From the cell containing the given text, extract its center point as [X, Y] coordinate. 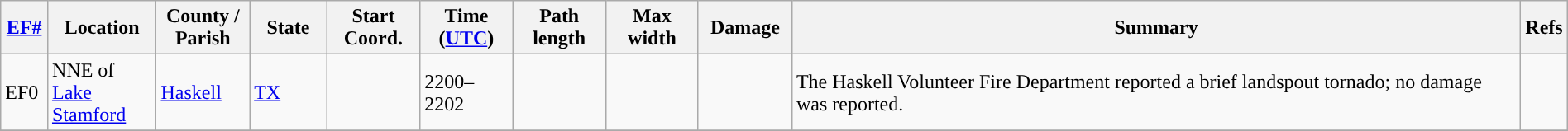
NNE of Lake Stamford [102, 92]
EF# [25, 28]
Summary [1156, 28]
Start Coord. [374, 28]
Location [102, 28]
The Haskell Volunteer Fire Department reported a brief landspout tornado; no damage was reported. [1156, 92]
Path length [559, 28]
Haskell [203, 92]
State [289, 28]
TX [289, 92]
Refs [1544, 28]
Damage [744, 28]
2200–2202 [466, 92]
Time (UTC) [466, 28]
County / Parish [203, 28]
EF0 [25, 92]
Max width [652, 28]
